From the cell containing the given text, extract its center point as [X, Y] coordinate. 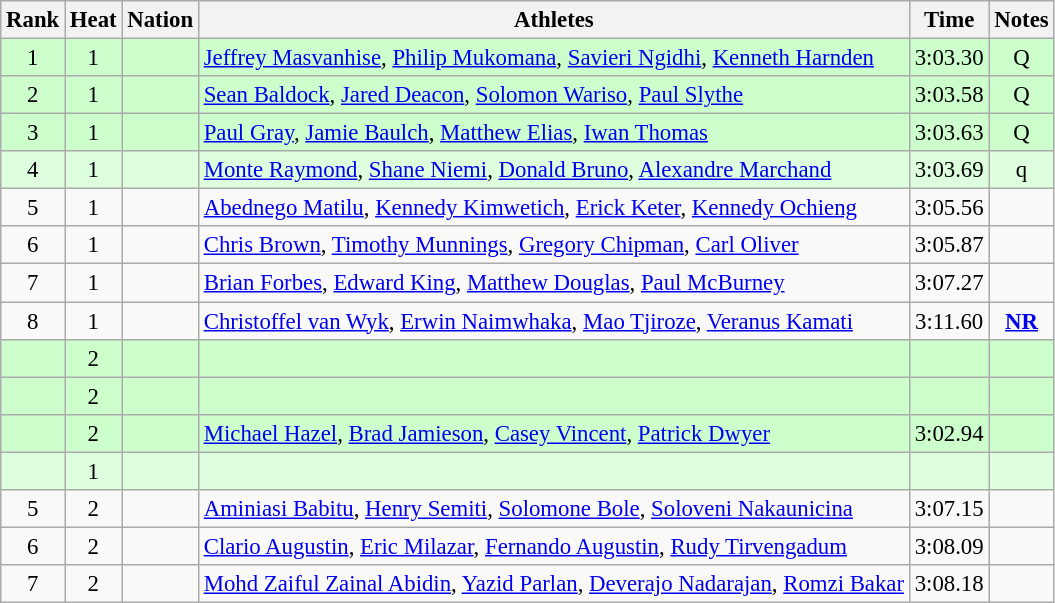
Jeffrey Masvanhise, Philip Mukomana, Savieri Ngidhi, Kenneth Harnden [554, 58]
Paul Gray, Jamie Baulch, Matthew Elias, Iwan Thomas [554, 133]
Brian Forbes, Edward King, Matthew Douglas, Paul McBurney [554, 283]
Sean Baldock, Jared Deacon, Solomon Wariso, Paul Slythe [554, 95]
3:11.60 [949, 321]
4 [33, 170]
8 [33, 321]
Michael Hazel, Brad Jamieson, Casey Vincent, Patrick Dwyer [554, 433]
Aminiasi Babitu, Henry Semiti, Solomone Bole, Soloveni Nakaunicina [554, 509]
3:03.58 [949, 95]
3 [33, 133]
Clario Augustin, Eric Milazar, Fernando Augustin, Rudy Tirvengadum [554, 546]
Notes [1022, 20]
Chris Brown, Timothy Munnings, Gregory Chipman, Carl Oliver [554, 245]
Time [949, 20]
3:08.09 [949, 546]
Heat [94, 20]
Nation [160, 20]
NR [1022, 321]
3:03.63 [949, 133]
Monte Raymond, Shane Niemi, Donald Bruno, Alexandre Marchand [554, 170]
Christoffel van Wyk, Erwin Naimwhaka, Mao Tjiroze, Veranus Kamati [554, 321]
Mohd Zaiful Zainal Abidin, Yazid Parlan, Deverajo Nadarajan, Romzi Bakar [554, 584]
3:03.69 [949, 170]
3:07.15 [949, 509]
3:05.56 [949, 208]
Abednego Matilu, Kennedy Kimwetich, Erick Keter, Kennedy Ochieng [554, 208]
Rank [33, 20]
3:08.18 [949, 584]
3:03.30 [949, 58]
3:05.87 [949, 245]
Athletes [554, 20]
3:02.94 [949, 433]
q [1022, 170]
3:07.27 [949, 283]
